Capture the cell that displays the provided text and extract its (x, y) central coordinate. 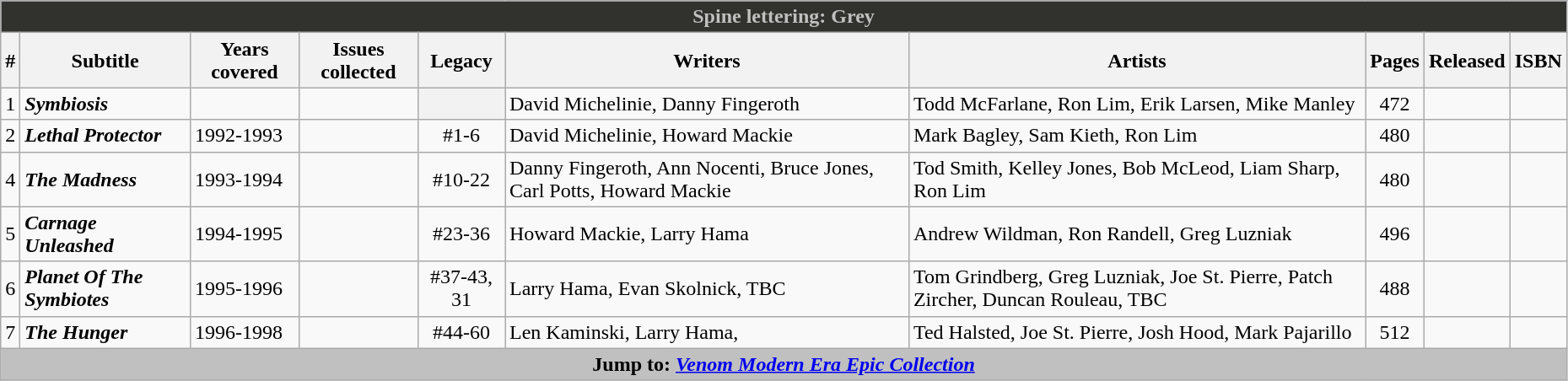
4 (10, 179)
ISBN (1538, 61)
#1-6 (462, 136)
Carnage Unleashed (105, 234)
512 (1395, 332)
1 (10, 104)
The Hunger (105, 332)
Legacy (462, 61)
1996-1998 (245, 332)
472 (1395, 104)
Artists (1137, 61)
Spine lettering: Grey (784, 17)
Pages (1395, 61)
Symbiosis (105, 104)
Todd McFarlane, Ron Lim, Erik Larsen, Mike Manley (1137, 104)
#37-43, 31 (462, 288)
488 (1395, 288)
David Michelinie, Howard Mackie (707, 136)
7 (10, 332)
Tom Grindberg, Greg Luzniak, Joe St. Pierre, Patch Zircher, Duncan Rouleau, TBC (1137, 288)
Subtitle (105, 61)
#10-22 (462, 179)
5 (10, 234)
#44-60 (462, 332)
Larry Hama, Evan Skolnick, TBC (707, 288)
Lethal Protector (105, 136)
Danny Fingeroth, Ann Nocenti, Bruce Jones, Carl Potts, Howard Mackie (707, 179)
Mark Bagley, Sam Kieth, Ron Lim (1137, 136)
Years covered (245, 61)
Planet Of The Symbiotes (105, 288)
Howard Mackie, Larry Hama (707, 234)
496 (1395, 234)
Jump to: Venom Modern Era Epic Collection (784, 364)
#23-36 (462, 234)
# (10, 61)
1994-1995 (245, 234)
1992-1993 (245, 136)
1993-1994 (245, 179)
Ted Halsted, Joe St. Pierre, Josh Hood, Mark Pajarillo (1137, 332)
6 (10, 288)
Andrew Wildman, Ron Randell, Greg Luzniak (1137, 234)
2 (10, 136)
Len Kaminski, Larry Hama, (707, 332)
The Madness (105, 179)
Tod Smith, Kelley Jones, Bob McLeod, Liam Sharp, Ron Lim (1137, 179)
Issues collected (358, 61)
David Michelinie, Danny Fingeroth (707, 104)
Writers (707, 61)
1995-1996 (245, 288)
Released (1467, 61)
